Locate the cell with the specified text and output its (x, y) center coordinate. 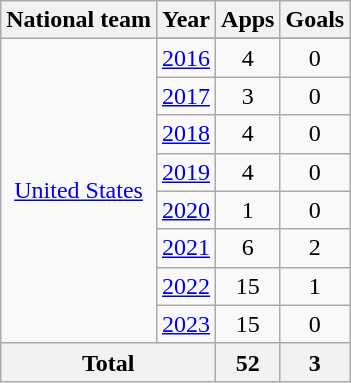
National team (79, 20)
Goals (315, 20)
2023 (186, 324)
United States (79, 191)
2021 (186, 248)
6 (248, 248)
2018 (186, 134)
2017 (186, 96)
Total (108, 362)
2020 (186, 210)
Apps (248, 20)
Year (186, 20)
2016 (186, 58)
2 (315, 248)
2019 (186, 172)
52 (248, 362)
2022 (186, 286)
